Return the (x, y) coordinate for the center point of the cell that contains the specified text.  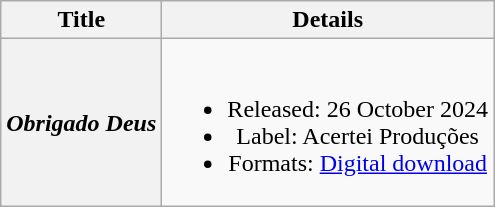
Obrigado Deus (82, 122)
Title (82, 20)
Details (328, 20)
Released: 26 October 2024Label: Acertei ProduçõesFormats: Digital download (328, 122)
